Find where the given text appears and provide that cell's center as (x, y) coordinate. 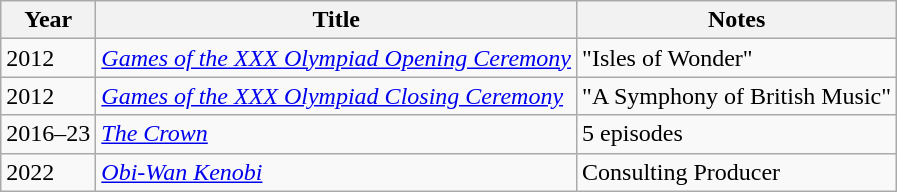
Title (336, 20)
Consulting Producer (737, 172)
The Crown (336, 134)
5 episodes (737, 134)
Year (48, 20)
Obi-Wan Kenobi (336, 172)
2016–23 (48, 134)
"Isles of Wonder" (737, 58)
2022 (48, 172)
Games of the XXX Olympiad Closing Ceremony (336, 96)
"A Symphony of British Music" (737, 96)
Games of the XXX Olympiad Opening Ceremony (336, 58)
Notes (737, 20)
